For the text-containing cell, return its midpoint in (x, y) coordinate format. 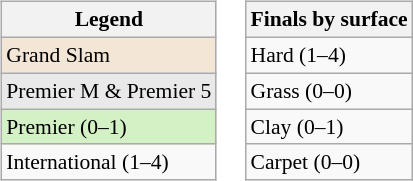
Grand Slam (108, 55)
Finals by surface (328, 20)
Carpet (0–0) (328, 162)
Premier M & Premier 5 (108, 91)
Premier (0–1) (108, 127)
Hard (1–4) (328, 55)
International (1–4) (108, 162)
Legend (108, 20)
Clay (0–1) (328, 127)
Grass (0–0) (328, 91)
